For the text-containing cell, return its midpoint in [X, Y] coordinate format. 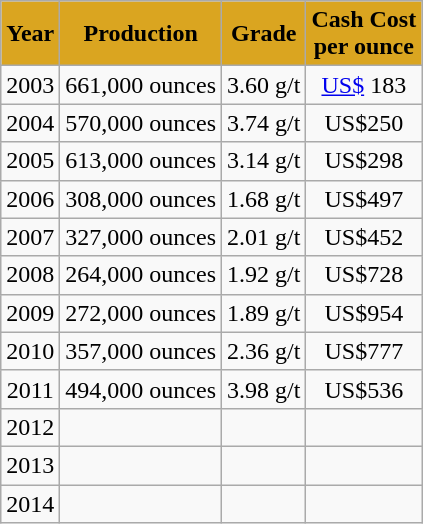
3.60 g/t [264, 85]
264,000 ounces [141, 275]
2012 [30, 427]
613,000 ounces [141, 161]
1.89 g/t [264, 313]
327,000 ounces [141, 237]
US$ 183 [364, 85]
2014 [30, 503]
2.01 g/t [264, 237]
357,000 ounces [141, 351]
Production [141, 34]
1.92 g/t [264, 275]
2.36 g/t [264, 351]
US$452 [364, 237]
US$728 [364, 275]
US$497 [364, 199]
2006 [30, 199]
2005 [30, 161]
2011 [30, 389]
2008 [30, 275]
Year [30, 34]
Cash Costper ounce [364, 34]
3.98 g/t [264, 389]
2009 [30, 313]
570,000 ounces [141, 123]
US$777 [364, 351]
US$250 [364, 123]
US$536 [364, 389]
US$954 [364, 313]
US$298 [364, 161]
1.68 g/t [264, 199]
2010 [30, 351]
3.74 g/t [264, 123]
2007 [30, 237]
494,000 ounces [141, 389]
2003 [30, 85]
3.14 g/t [264, 161]
Grade [264, 34]
2013 [30, 465]
308,000 ounces [141, 199]
661,000 ounces [141, 85]
272,000 ounces [141, 313]
2004 [30, 123]
